Return [X, Y] of the center of cell containing provided text 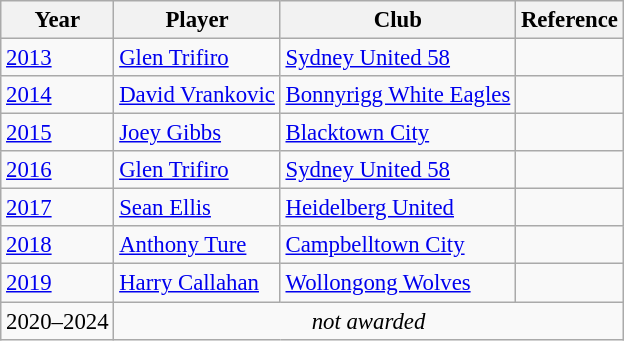
2017 [58, 208]
Heidelberg United [398, 208]
Player [197, 20]
Bonnyrigg White Eagles [398, 95]
David Vrankovic [197, 95]
Joey Gibbs [197, 133]
not awarded [368, 321]
2019 [58, 283]
Campbelltown City [398, 245]
Blacktown City [398, 133]
Sean Ellis [197, 208]
Club [398, 20]
2013 [58, 58]
Harry Callahan [197, 283]
Anthony Ture [197, 245]
2018 [58, 245]
2014 [58, 95]
2016 [58, 170]
Wollongong Wolves [398, 283]
2020–2024 [58, 321]
Year [58, 20]
2015 [58, 133]
Reference [570, 20]
